Return the [x, y] coordinate for the center point of the cell that contains the specified text.  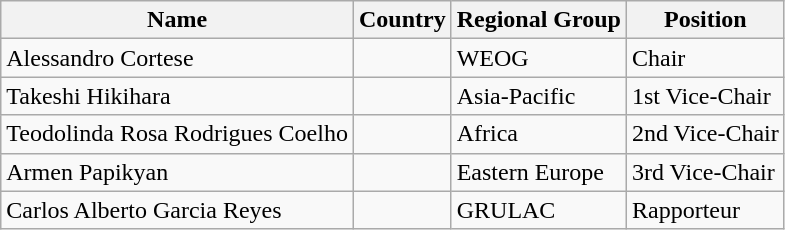
Takeshi Hikihara [178, 96]
Armen Papikyan [178, 172]
Eastern Europe [538, 172]
1st Vice-Chair [705, 96]
2nd Vice-Chair [705, 134]
Alessandro Cortese [178, 58]
WEOG [538, 58]
Chair [705, 58]
GRULAC [538, 210]
Teodolinda Rosa Rodrigues Coelho [178, 134]
Rapporteur [705, 210]
Country [402, 20]
Position [705, 20]
Regional Group [538, 20]
Africa [538, 134]
Carlos Alberto Garcia Reyes [178, 210]
3rd Vice-Chair [705, 172]
Asia-Pacific [538, 96]
Name [178, 20]
